For the text-containing cell, return its midpoint in [X, Y] coordinate format. 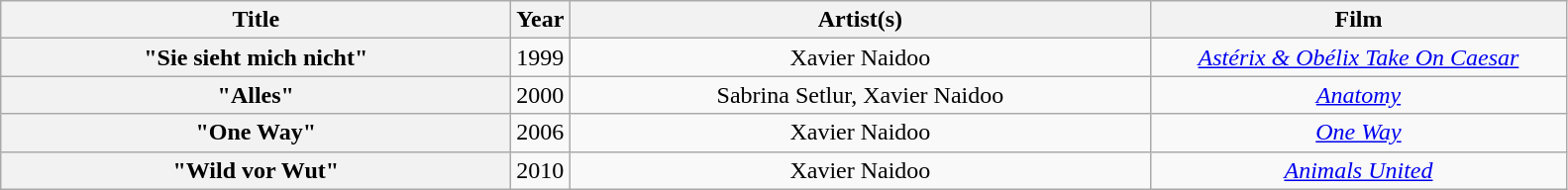
One Way [1359, 133]
Title [256, 20]
Sabrina Setlur, Xavier Naidoo [860, 95]
Film [1359, 20]
Animals United [1359, 170]
2000 [541, 95]
"Alles" [256, 95]
"Sie sieht mich nicht" [256, 57]
Anatomy [1359, 95]
1999 [541, 57]
Year [541, 20]
Astérix & Obélix Take On Caesar [1359, 57]
"One Way" [256, 133]
2010 [541, 170]
Artist(s) [860, 20]
"Wild vor Wut" [256, 170]
2006 [541, 133]
